Search for the cell housing the specified text and yield its [X, Y] center coordinate. 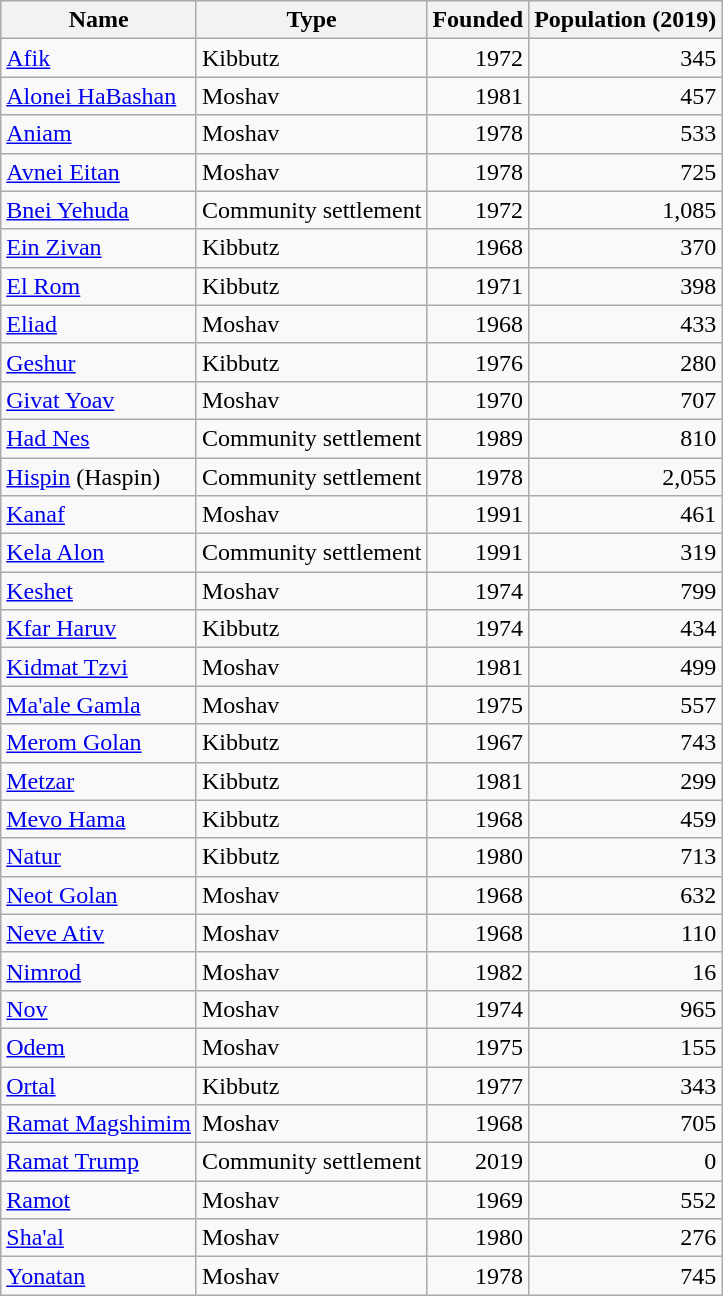
280 [626, 362]
707 [626, 400]
745 [626, 1276]
499 [626, 667]
557 [626, 705]
Founded [478, 20]
461 [626, 515]
705 [626, 1124]
Population (2019) [626, 20]
Keshet [99, 591]
1967 [478, 743]
1969 [478, 1200]
552 [626, 1200]
632 [626, 895]
El Rom [99, 286]
Kela Alon [99, 553]
1977 [478, 1085]
459 [626, 819]
Ramot [99, 1200]
533 [626, 134]
Kidmat Tzvi [99, 667]
2,055 [626, 477]
Neot Golan [99, 895]
Afik [99, 58]
319 [626, 553]
276 [626, 1238]
Ramat Magshimim [99, 1124]
Merom Golan [99, 743]
155 [626, 1047]
110 [626, 933]
Nimrod [99, 971]
1970 [478, 400]
Mevo Hama [99, 819]
1989 [478, 438]
810 [626, 438]
Eliad [99, 324]
Yonatan [99, 1276]
Neve Ativ [99, 933]
457 [626, 96]
Odem [99, 1047]
345 [626, 58]
Nov [99, 1009]
1,085 [626, 210]
Kfar Haruv [99, 629]
965 [626, 1009]
0 [626, 1162]
Kanaf [99, 515]
Hispin (Haspin) [99, 477]
Ma'ale Gamla [99, 705]
Name [99, 20]
725 [626, 172]
Bnei Yehuda [99, 210]
713 [626, 857]
1971 [478, 286]
16 [626, 971]
Natur [99, 857]
Ein Zivan [99, 248]
433 [626, 324]
Type [311, 20]
Geshur [99, 362]
Ortal [99, 1085]
343 [626, 1085]
Sha'al [99, 1238]
Ramat Trump [99, 1162]
434 [626, 629]
Metzar [99, 781]
Aniam [99, 134]
2019 [478, 1162]
Givat Yoav [99, 400]
1982 [478, 971]
Alonei HaBashan [99, 96]
370 [626, 248]
799 [626, 591]
1976 [478, 362]
299 [626, 781]
743 [626, 743]
Had Nes [99, 438]
398 [626, 286]
Avnei Eitan [99, 172]
